Identify which cell holds the provided text, then report its (X, Y) central coordinate. 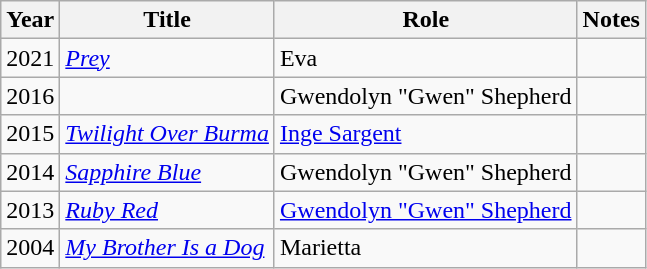
My Brother Is a Dog (168, 248)
Role (426, 20)
Inge Sargent (426, 134)
Year (30, 20)
2016 (30, 96)
Eva (426, 58)
2004 (30, 248)
Marietta (426, 248)
2013 (30, 210)
Prey (168, 58)
Ruby Red (168, 210)
Twilight Over Burma (168, 134)
Notes (611, 20)
Sapphire Blue (168, 172)
Title (168, 20)
2015 (30, 134)
2014 (30, 172)
2021 (30, 58)
